Determine the (X, Y) coordinate at the center of the cell enclosing the given text.  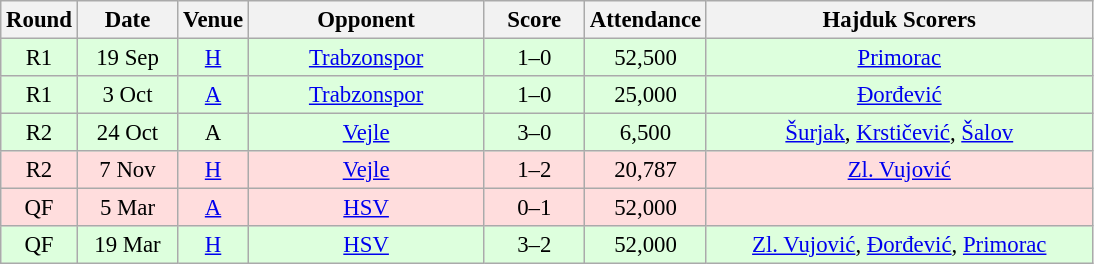
52,500 (646, 58)
7 Nov (128, 170)
0–1 (534, 208)
5 Mar (128, 208)
Hajduk Scorers (899, 20)
3 Oct (128, 95)
Score (534, 20)
Zl. Vujović, Đorđević, Primorac (899, 245)
Primorac (899, 58)
Date (128, 20)
6,500 (646, 133)
Venue (214, 20)
19 Sep (128, 58)
Zl. Vujović (899, 170)
20,787 (646, 170)
24 Oct (128, 133)
Opponent (366, 20)
3–0 (534, 133)
25,000 (646, 95)
Đorđević (899, 95)
Attendance (646, 20)
Šurjak, Krstičević, Šalov (899, 133)
3–2 (534, 245)
1–2 (534, 170)
Round (39, 20)
19 Mar (128, 245)
